Output the (x, y) coordinate of the center of the cell containing the given text.  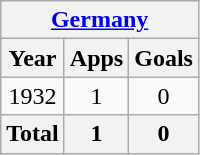
Total (33, 134)
Germany (100, 20)
1932 (33, 96)
Year (33, 58)
Goals (164, 58)
Apps (96, 58)
